Provide the (X, Y) coordinate of the cell's center where the given text is located.  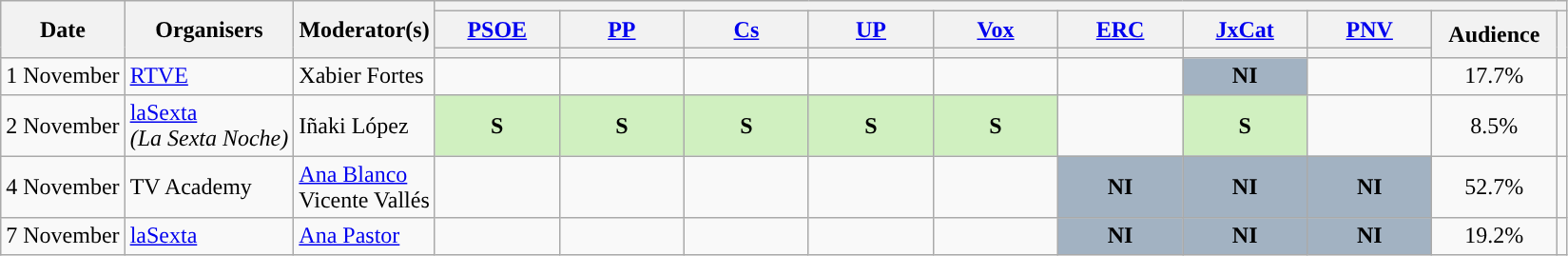
RTVE (209, 76)
Moderator(s) (364, 30)
Vox (997, 30)
Audience (1495, 34)
52.7% (1495, 187)
Date (63, 30)
JxCat (1246, 30)
17.7% (1495, 76)
Organisers (209, 30)
Ana BlancoVicente Vallés (364, 187)
UP (871, 30)
2 November (63, 126)
PNV (1369, 30)
1 November (63, 76)
7 November (63, 236)
Iñaki López (364, 126)
8.5% (1495, 126)
laSexta(La Sexta Noche) (209, 126)
Xabier Fortes (364, 76)
Cs (745, 30)
4 November (63, 187)
ERC (1120, 30)
PSOE (496, 30)
TV Academy (209, 187)
Ana Pastor (364, 236)
laSexta (209, 236)
PP (622, 30)
19.2% (1495, 236)
